Search for the cell housing the specified text and yield its [x, y] center coordinate. 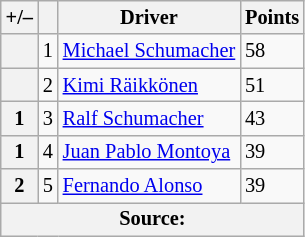
43 [272, 118]
Source: [152, 219]
Ralf Schumacher [149, 118]
Driver [149, 17]
5 [48, 186]
51 [272, 85]
Kimi Räikkönen [149, 85]
+/– [20, 17]
3 [48, 118]
Fernando Alonso [149, 186]
4 [48, 152]
58 [272, 51]
Michael Schumacher [149, 51]
Juan Pablo Montoya [149, 152]
Points [272, 17]
